Output the (X, Y) coordinate of the center of the cell containing the given text.  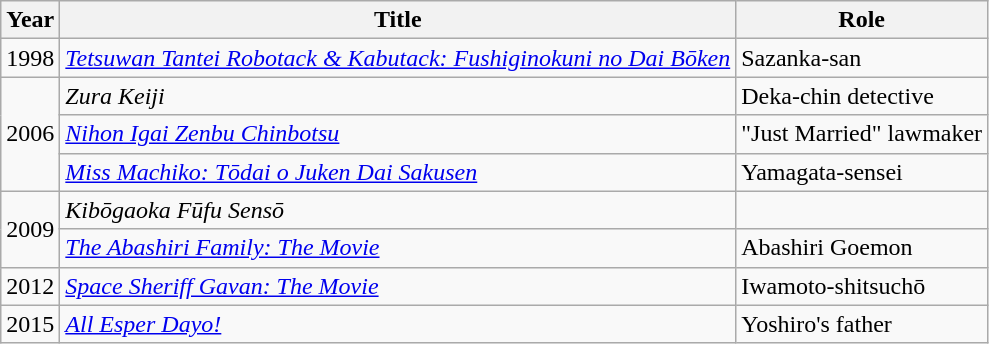
Yamagata-sensei (862, 172)
All Esper Dayo! (398, 324)
2009 (30, 229)
Miss Machiko: Tōdai o Juken Dai Sakusen (398, 172)
2015 (30, 324)
Deka-chin detective (862, 96)
Abashiri Goemon (862, 248)
Sazanka-san (862, 58)
Title (398, 20)
Space Sheriff Gavan: The Movie (398, 286)
2012 (30, 286)
"Just Married" lawmaker (862, 134)
The Abashiri Family: The Movie (398, 248)
Year (30, 20)
1998 (30, 58)
Zura Keiji (398, 96)
Nihon Igai Zenbu Chinbotsu (398, 134)
Kibōgaoka Fūfu Sensō (398, 210)
Iwamoto-shitsuchō (862, 286)
Tetsuwan Tantei Robotack & Kabutack: Fushiginokuni no Dai Bōken (398, 58)
Role (862, 20)
2006 (30, 134)
Yoshiro's father (862, 324)
